For the text-containing cell, return its midpoint in [X, Y] coordinate format. 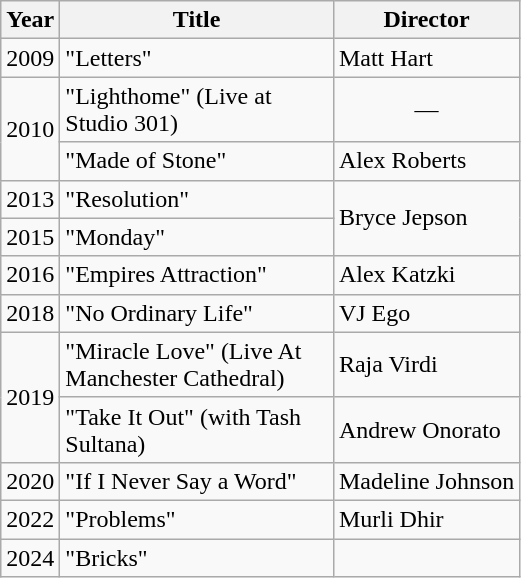
2015 [30, 237]
"Resolution" [197, 199]
Andrew Onorato [426, 430]
"No Ordinary Life" [197, 313]
2024 [30, 557]
"Monday" [197, 237]
"Made of Stone" [197, 161]
Year [30, 20]
Director [426, 20]
2016 [30, 275]
Matt Hart [426, 58]
— [426, 110]
Murli Dhir [426, 519]
2020 [30, 481]
Madeline Johnson [426, 481]
2019 [30, 397]
"Empires Attraction" [197, 275]
2010 [30, 128]
Alex Katzki [426, 275]
Bryce Jepson [426, 218]
"Lighthome" (Live at Studio 301) [197, 110]
Title [197, 20]
2022 [30, 519]
2013 [30, 199]
2018 [30, 313]
"Miracle Love" (Live At Manchester Cathedral) [197, 364]
Alex Roberts [426, 161]
"Problems" [197, 519]
2009 [30, 58]
Raja Virdi [426, 364]
"Take It Out" (with Tash Sultana) [197, 430]
"Bricks" [197, 557]
VJ Ego [426, 313]
"If I Never Say a Word" [197, 481]
"Letters" [197, 58]
